Provide the [x, y] coordinate of the cell's center where the given text is located.  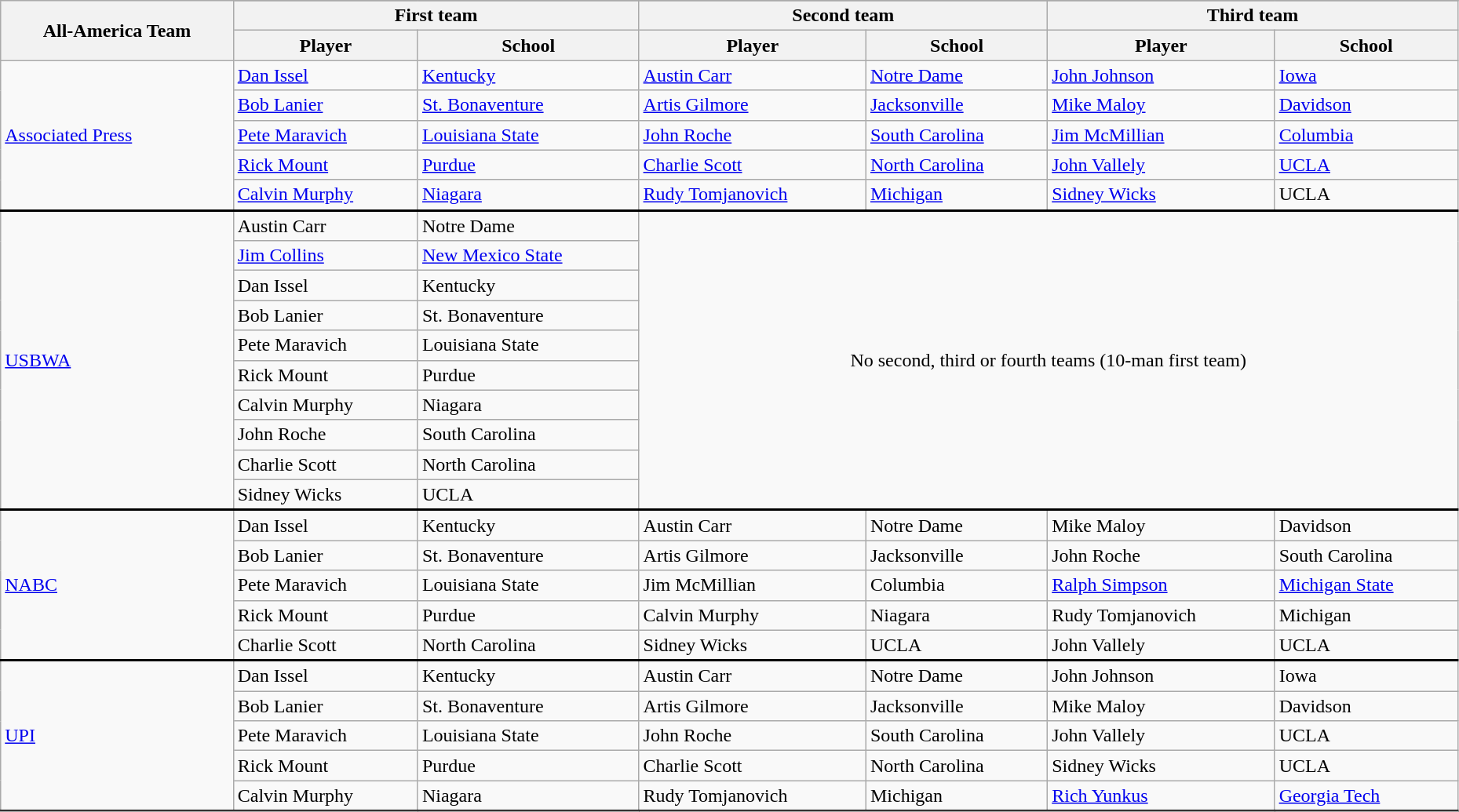
Third team [1253, 16]
Michigan State [1366, 585]
All-America Team [117, 31]
No second, third or fourth teams (10-man first team) [1049, 360]
Rich Yunkus [1162, 796]
Associated Press [117, 135]
USBWA [117, 360]
Ralph Simpson [1162, 585]
New Mexico State [528, 256]
UPI [117, 736]
Second team [843, 16]
Georgia Tech [1366, 796]
NABC [117, 585]
Jim Collins [325, 256]
First team [436, 16]
